Scan for the cell matching the given text and deliver its [x, y] coordinate at center. 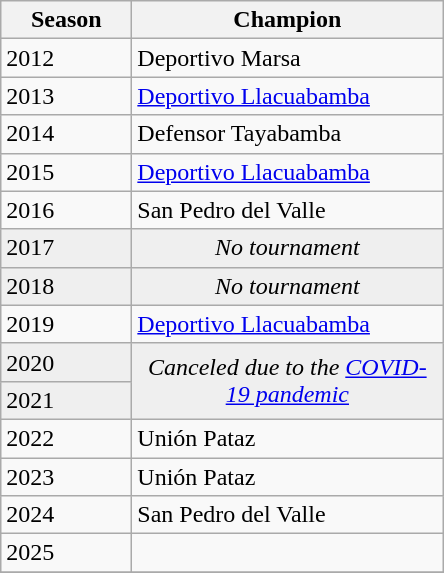
2018 [66, 286]
2012 [66, 58]
2024 [66, 515]
2020 [66, 362]
2015 [66, 172]
2025 [66, 553]
2017 [66, 248]
Season [66, 20]
Champion [288, 20]
Defensor Tayabamba [288, 134]
2022 [66, 438]
2014 [66, 134]
Deportivo Marsa [288, 58]
Canceled due to the COVID-19 pandemic [288, 381]
2016 [66, 210]
2021 [66, 400]
2019 [66, 324]
2023 [66, 477]
2013 [66, 96]
